Return [X, Y] of the center of cell containing provided text 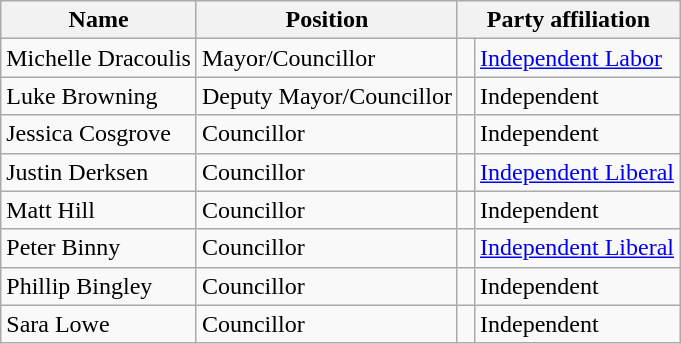
Peter Binny [99, 248]
Mayor/Councillor [326, 58]
Justin Derksen [99, 172]
Party affiliation [568, 20]
Matt Hill [99, 210]
Deputy Mayor/Councillor [326, 96]
Luke Browning [99, 96]
Name [99, 20]
Jessica Cosgrove [99, 134]
Position [326, 20]
Michelle Dracoulis [99, 58]
Independent Labor [578, 58]
Sara Lowe [99, 324]
Phillip Bingley [99, 286]
